Detect which cell encompasses the target text, then output its (X, Y) center coordinate. 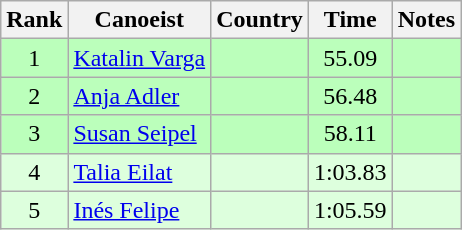
Anja Adler (140, 96)
2 (34, 96)
1:03.83 (350, 172)
Canoeist (140, 20)
3 (34, 134)
Inés Felipe (140, 210)
58.11 (350, 134)
1 (34, 58)
5 (34, 210)
1:05.59 (350, 210)
55.09 (350, 58)
4 (34, 172)
Country (260, 20)
Rank (34, 20)
Talia Eilat (140, 172)
Susan Seipel (140, 134)
56.48 (350, 96)
Time (350, 20)
Notes (426, 20)
Katalin Varga (140, 58)
